Output the (X, Y) coordinate of the center of the cell containing the given text.  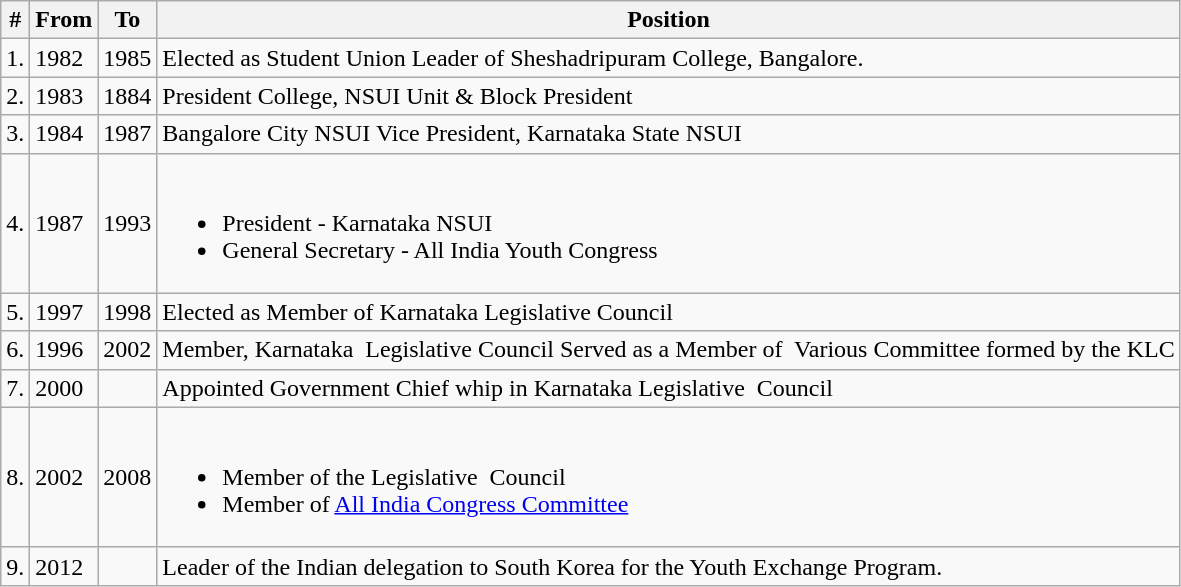
1983 (64, 96)
Leader of the Indian delegation to South Korea for the Youth Exchange Program. (668, 566)
1993 (128, 223)
Appointed Government Chief whip in Karnataka Legislative Council (668, 388)
Elected as Student Union Leader of Sheshadripuram College, Bangalore. (668, 58)
Bangalore City NSUI Vice President, Karnataka State NSUI (668, 134)
Elected as Member of Karnataka Legislative Council (668, 312)
President - Karnataka NSUIGeneral Secretary - All India Youth Congress (668, 223)
2000 (64, 388)
1. (16, 58)
1998 (128, 312)
# (16, 20)
1884 (128, 96)
2. (16, 96)
Member of the Legislative CouncilMember of All India Congress Committee (668, 477)
9. (16, 566)
1996 (64, 350)
2008 (128, 477)
1982 (64, 58)
1984 (64, 134)
President College, NSUI Unit & Block President (668, 96)
Member, Karnataka Legislative Council Served as a Member of Various Committee formed by the KLC (668, 350)
1997 (64, 312)
4. (16, 223)
2012 (64, 566)
1985 (128, 58)
From (64, 20)
8. (16, 477)
7. (16, 388)
5. (16, 312)
Position (668, 20)
To (128, 20)
6. (16, 350)
3. (16, 134)
